Pinpoint the cell where the given text exists, returning its [x, y] midpoint coordinate. 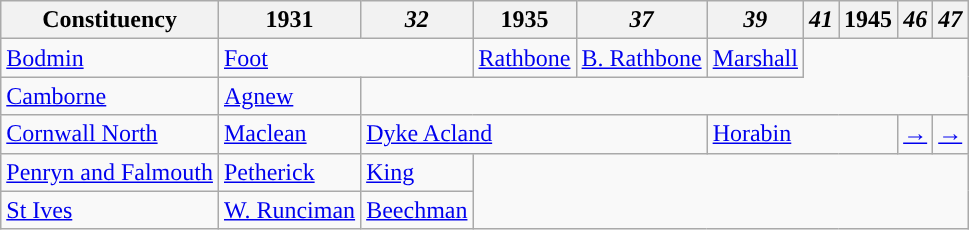
41 [820, 20]
King [417, 172]
1935 [524, 20]
Maclean [289, 134]
Constituency [110, 20]
Camborne [110, 96]
Bodmin [110, 58]
1945 [868, 20]
Dyke Acland [534, 134]
Rathbone [524, 58]
Beechman [417, 210]
46 [916, 20]
Marshall [755, 58]
Penryn and Falmouth [110, 172]
Agnew [289, 96]
37 [642, 20]
W. Runciman [289, 210]
Foot [346, 58]
B. Rathbone [642, 58]
Horabin [802, 134]
39 [755, 20]
Petherick [289, 172]
1931 [289, 20]
47 [950, 20]
St Ives [110, 210]
Cornwall North [110, 134]
32 [417, 20]
